Capture the cell that displays the provided text and extract its (X, Y) central coordinate. 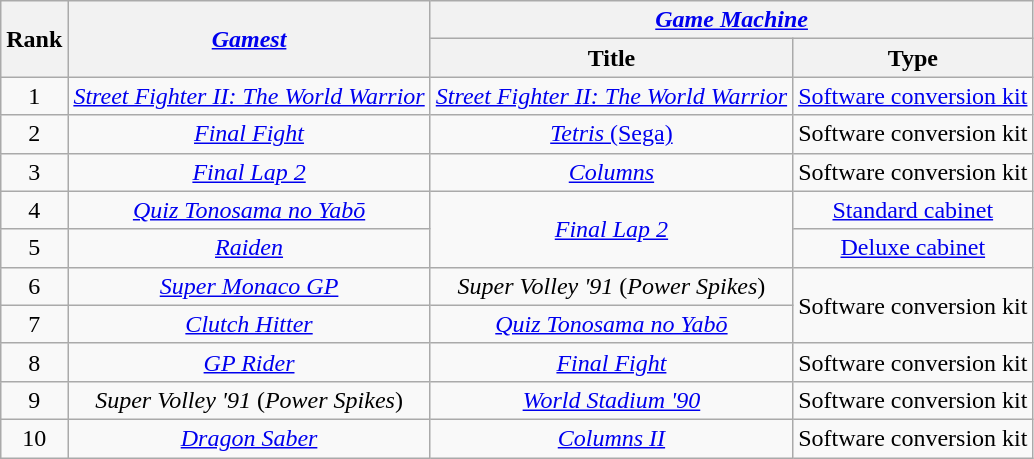
5 (34, 248)
9 (34, 400)
1 (34, 96)
World Stadium '90 (611, 400)
GP Rider (249, 362)
6 (34, 286)
2 (34, 134)
Rank (34, 39)
Columns II (611, 438)
Columns (611, 172)
4 (34, 210)
Super Monaco GP (249, 286)
Deluxe cabinet (913, 248)
Raiden (249, 248)
3 (34, 172)
Type (913, 58)
Tetris (Sega) (611, 134)
Clutch Hitter (249, 324)
Dragon Saber (249, 438)
7 (34, 324)
8 (34, 362)
Standard cabinet (913, 210)
10 (34, 438)
Title (611, 58)
Gamest (249, 39)
Game Machine (732, 20)
